For the text-containing cell, return its midpoint in [x, y] coordinate format. 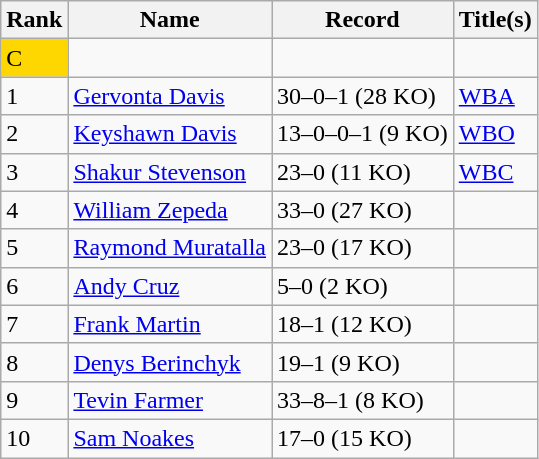
Andy Cruz [170, 286]
10 [34, 438]
WBA [495, 96]
WBC [495, 172]
18–1 (12 KO) [363, 324]
17–0 (15 KO) [363, 438]
5 [34, 248]
C [34, 58]
6 [34, 286]
Tevin Farmer [170, 400]
Raymond Muratalla [170, 248]
Denys Berinchyk [170, 362]
4 [34, 210]
Sam Noakes [170, 438]
7 [34, 324]
30–0–1 (28 KO) [363, 96]
Record [363, 20]
3 [34, 172]
Rank [34, 20]
Gervonta Davis [170, 96]
8 [34, 362]
23–0 (11 KO) [363, 172]
Keyshawn Davis [170, 134]
Frank Martin [170, 324]
13–0–0–1 (9 KO) [363, 134]
23–0 (17 KO) [363, 248]
1 [34, 96]
9 [34, 400]
2 [34, 134]
Title(s) [495, 20]
5–0 (2 KO) [363, 286]
Name [170, 20]
Shakur Stevenson [170, 172]
33–8–1 (8 KO) [363, 400]
William Zepeda [170, 210]
19–1 (9 KO) [363, 362]
WBO [495, 134]
33–0 (27 KO) [363, 210]
